Determine the [X, Y] coordinate at the center of the cell enclosing the given text.  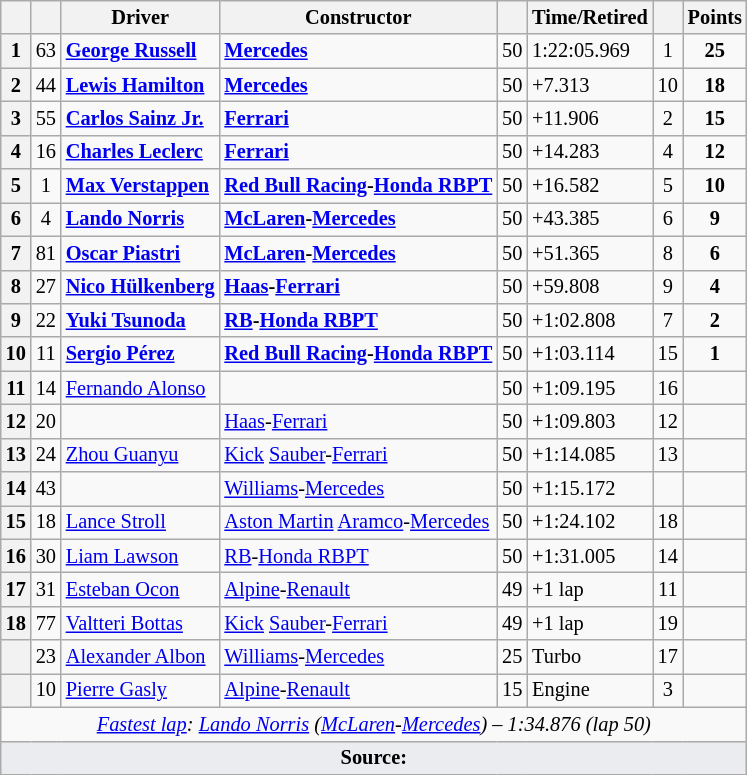
+1:02.808 [590, 320]
Zhou Guanyu [140, 455]
+1:09.803 [590, 421]
20 [46, 421]
Charles Leclerc [140, 152]
Fernando Alonso [140, 388]
44 [46, 85]
George Russell [140, 51]
Yuki Tsunoda [140, 320]
Carlos Sainz Jr. [140, 118]
+1:24.102 [590, 522]
Lewis Hamilton [140, 85]
77 [46, 623]
Oscar Piastri [140, 253]
Pierre Gasly [140, 690]
Liam Lawson [140, 556]
+16.582 [590, 186]
Source: [374, 758]
30 [46, 556]
+1:03.114 [590, 354]
22 [46, 320]
Points [715, 17]
+1:09.195 [590, 388]
Max Verstappen [140, 186]
Valtteri Bottas [140, 623]
63 [46, 51]
23 [46, 657]
Sergio Pérez [140, 354]
55 [46, 118]
+1:14.085 [590, 455]
+43.385 [590, 219]
+1:15.172 [590, 489]
Turbo [590, 657]
Lance Stroll [140, 522]
81 [46, 253]
Nico Hülkenberg [140, 287]
+59.808 [590, 287]
Alexander Albon [140, 657]
1:22:05.969 [590, 51]
24 [46, 455]
Lando Norris [140, 219]
19 [668, 623]
27 [46, 287]
Constructor [358, 17]
+51.365 [590, 253]
Driver [140, 17]
+7.313 [590, 85]
+11.906 [590, 118]
+14.283 [590, 152]
Engine [590, 690]
43 [46, 489]
Fastest lap: Lando Norris (McLaren-Mercedes) – 1:34.876 (lap 50) [374, 724]
31 [46, 589]
+1:31.005 [590, 556]
Esteban Ocon [140, 589]
Aston Martin Aramco-Mercedes [358, 522]
Time/Retired [590, 17]
